From the cell containing the given text, extract its center point as (x, y) coordinate. 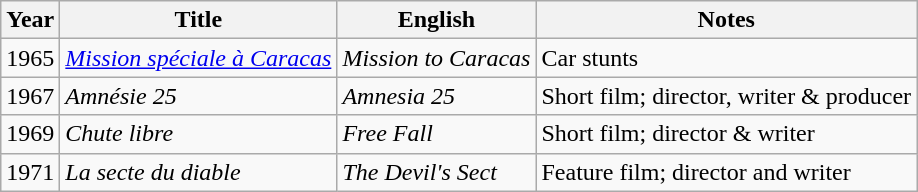
1965 (30, 58)
Mission spéciale à Caracas (198, 58)
1969 (30, 134)
Mission to Caracas (436, 58)
Year (30, 20)
1971 (30, 172)
1967 (30, 96)
Feature film; director and writer (726, 172)
La secte du diable (198, 172)
English (436, 20)
Chute libre (198, 134)
Short film; director, writer & producer (726, 96)
Car stunts (726, 58)
Free Fall (436, 134)
Title (198, 20)
Amnésie 25 (198, 96)
The Devil's Sect (436, 172)
Amnesia 25 (436, 96)
Short film; director & writer (726, 134)
Notes (726, 20)
